Search for the cell housing the specified text and yield its [X, Y] center coordinate. 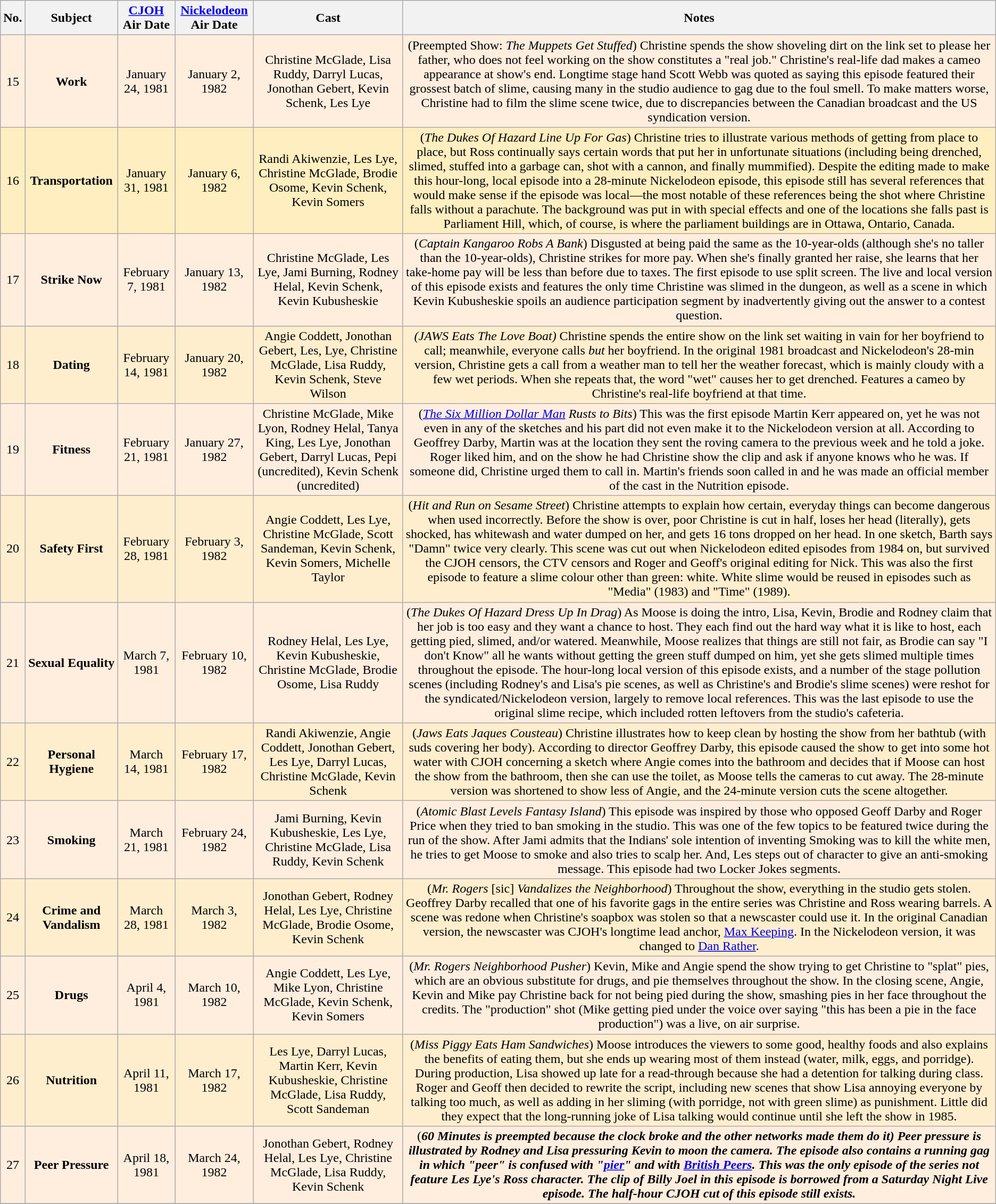
March 3, 1982 [214, 917]
18 [13, 365]
Nutrition [71, 1079]
April 4, 1981 [146, 995]
February 17, 1982 [214, 762]
March 24, 1982 [214, 1165]
January 24, 1981 [146, 81]
Jonothan Gebert, Rodney Helal, Les Lye, Christine McGlade, Lisa Ruddy, Kevin Schenk [328, 1165]
Jami Burning, Kevin Kubusheskie, Les Lye, Christine McGlade, Lisa Ruddy, Kevin Schenk [328, 839]
Les Lye, Darryl Lucas, Martin Kerr, Kevin Kubusheskie, Christine McGlade, Lisa Ruddy, Scott Sandeman [328, 1079]
16 [13, 180]
January 31, 1981 [146, 180]
Subject [71, 18]
March 14, 1981 [146, 762]
Jonothan Gebert, Rodney Helal, Les Lye, Christine McGlade, Brodie Osome, Kevin Schenk [328, 917]
Work [71, 81]
March 21, 1981 [146, 839]
Strike Now [71, 280]
15 [13, 81]
24 [13, 917]
April 11, 1981 [146, 1079]
March 7, 1981 [146, 662]
Peer Pressure [71, 1165]
23 [13, 839]
March 17, 1982 [214, 1079]
April 18, 1981 [146, 1165]
21 [13, 662]
17 [13, 280]
Drugs [71, 995]
February 24, 1982 [214, 839]
January 27, 1982 [214, 449]
Christine McGlade, Les Lye, Jami Burning, Rodney Helal, Kevin Schenk, Kevin Kubusheskie [328, 280]
Sexual Equality [71, 662]
February 7, 1981 [146, 280]
February 10, 1982 [214, 662]
Angie Coddett, Jonothan Gebert, Les, Lye, Christine McGlade, Lisa Ruddy, Kevin Schenk, Steve Wilson [328, 365]
Dating [71, 365]
Rodney Helal, Les Lye, Kevin Kubusheskie, Christine McGlade, Brodie Osome, Lisa Ruddy [328, 662]
January 13, 1982 [214, 280]
February 21, 1981 [146, 449]
Angie Coddett, Les Lye, Christine McGlade, Scott Sandeman, Kevin Schenk, Kevin Somers, Michelle Taylor [328, 549]
February 14, 1981 [146, 365]
Smoking [71, 839]
Safety First [71, 549]
March 28, 1981 [146, 917]
No. [13, 18]
Crime and Vandalism [71, 917]
Randi Akiwenzie, Les Lye, Christine McGlade, Brodie Osome, Kevin Schenk, Kevin Somers [328, 180]
25 [13, 995]
January 20, 1982 [214, 365]
March 10, 1982 [214, 995]
CJOH Air Date [146, 18]
Randi Akiwenzie, Angie Coddett, Jonothan Gebert, Les Lye, Darryl Lucas, Christine McGlade, Kevin Schenk [328, 762]
Angie Coddett, Les Lye, Mike Lyon, Christine McGlade, Kevin Schenk, Kevin Somers [328, 995]
January 2, 1982 [214, 81]
27 [13, 1165]
20 [13, 549]
Christine McGlade, Lisa Ruddy, Darryl Lucas, Jonothan Gebert, Kevin Schenk, Les Lye [328, 81]
Notes [699, 18]
Nickelodeon Air Date [214, 18]
Christine McGlade, Mike Lyon, Rodney Helal, Tanya King, Les Lye, Jonothan Gebert, Darryl Lucas, Pepi (uncredited), Kevin Schenk (uncredited) [328, 449]
February 28, 1981 [146, 549]
Cast [328, 18]
19 [13, 449]
Transportation [71, 180]
22 [13, 762]
26 [13, 1079]
Personal Hygiene [71, 762]
Fitness [71, 449]
February 3, 1982 [214, 549]
January 6, 1982 [214, 180]
